Return [x, y] of the center of cell containing provided text 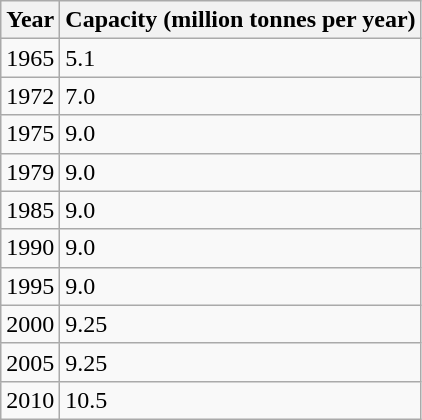
1990 [30, 248]
2005 [30, 362]
1975 [30, 134]
Year [30, 20]
1979 [30, 172]
1972 [30, 96]
7.0 [240, 96]
2010 [30, 400]
1965 [30, 58]
1985 [30, 210]
Capacity (million tonnes per year) [240, 20]
1995 [30, 286]
2000 [30, 324]
10.5 [240, 400]
5.1 [240, 58]
